Return the (x, y) coordinate for the center point of the cell that contains the specified text.  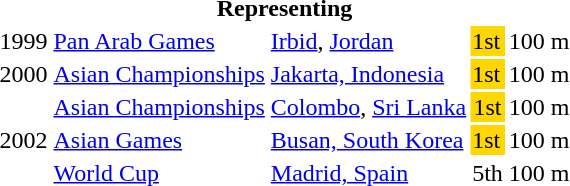
Pan Arab Games (159, 41)
Irbid, Jordan (368, 41)
Asian Games (159, 140)
Busan, South Korea (368, 140)
Jakarta, Indonesia (368, 74)
Colombo, Sri Lanka (368, 107)
